Pinpoint the cell where the given text exists, returning its [x, y] midpoint coordinate. 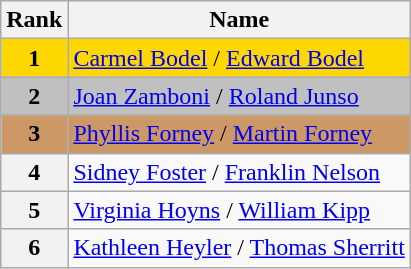
6 [34, 248]
Kathleen Heyler / Thomas Sherritt [240, 248]
Carmel Bodel / Edward Bodel [240, 58]
2 [34, 96]
1 [34, 58]
Joan Zamboni / Roland Junso [240, 96]
Phyllis Forney / Martin Forney [240, 134]
4 [34, 172]
Name [240, 20]
3 [34, 134]
Rank [34, 20]
Sidney Foster / Franklin Nelson [240, 172]
Virginia Hoyns / William Kipp [240, 210]
5 [34, 210]
